Capture the cell that displays the provided text and extract its [X, Y] central coordinate. 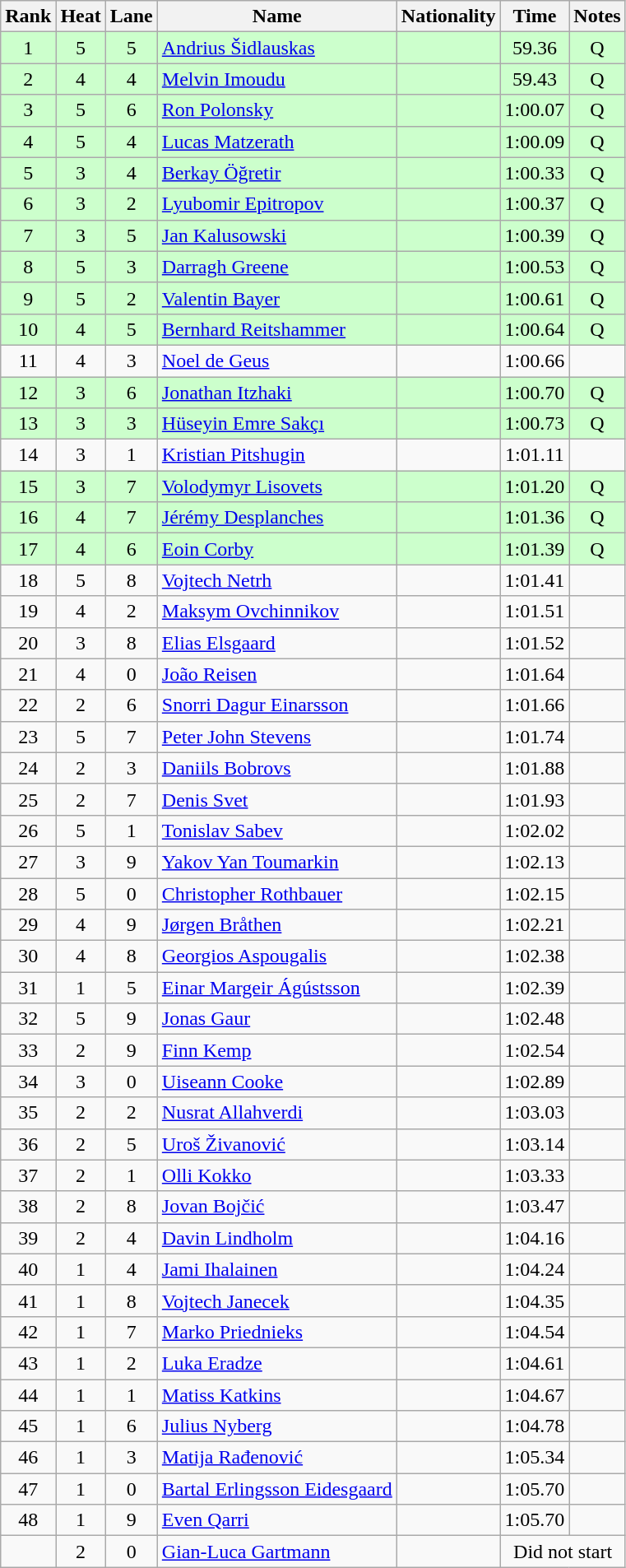
1:01.93 [535, 799]
Time [535, 16]
35 [28, 1113]
Denis Svet [276, 799]
Tonislav Sabev [276, 831]
14 [28, 455]
1:00.37 [535, 204]
18 [28, 580]
1:01.74 [535, 737]
30 [28, 956]
1:00.09 [535, 142]
40 [28, 1269]
Uroš Živanović [276, 1144]
Maksym Ovchinnikov [276, 612]
16 [28, 518]
Darragh Greene [276, 267]
17 [28, 549]
1:04.16 [535, 1238]
31 [28, 988]
Notes [597, 16]
1:02.39 [535, 988]
1:01.39 [535, 549]
19 [28, 612]
Jonathan Itzhaki [276, 393]
23 [28, 737]
45 [28, 1426]
Melvin Imoudu [276, 79]
1:02.48 [535, 1019]
Jovan Bojčić [276, 1207]
Volodymyr Lisovets [276, 486]
1:04.54 [535, 1332]
Valentin Bayer [276, 298]
Kristian Pitshugin [276, 455]
39 [28, 1238]
21 [28, 674]
24 [28, 768]
11 [28, 361]
1:01.20 [535, 486]
42 [28, 1332]
Matiss Katkins [276, 1395]
1:01.64 [535, 674]
59.36 [535, 48]
29 [28, 925]
1:00.70 [535, 393]
59.43 [535, 79]
1:01.66 [535, 705]
1:01.41 [535, 580]
Gian-Luca Gartmann [276, 1552]
1:01.11 [535, 455]
26 [28, 831]
Georgios Aspougalis [276, 956]
1:04.67 [535, 1395]
28 [28, 893]
1:04.61 [535, 1363]
1:01.88 [535, 768]
1:00.73 [535, 424]
1:00.66 [535, 361]
1:02.15 [535, 893]
38 [28, 1207]
15 [28, 486]
1:03.14 [535, 1144]
Ron Polonsky [276, 110]
Nationality [448, 16]
20 [28, 643]
Name [276, 16]
Lucas Matzerath [276, 142]
1:00.61 [535, 298]
1:02.38 [535, 956]
1:03.03 [535, 1113]
1:02.89 [535, 1082]
Peter John Stevens [276, 737]
41 [28, 1300]
Davin Lindholm [276, 1238]
1:03.47 [535, 1207]
Heat [81, 16]
10 [28, 329]
47 [28, 1489]
1:04.24 [535, 1269]
Vojtech Netrh [276, 580]
Bernhard Reitshammer [276, 329]
25 [28, 799]
Nusrat Allahverdi [276, 1113]
Vojtech Janecek [276, 1300]
1:00.39 [535, 235]
46 [28, 1458]
22 [28, 705]
13 [28, 424]
44 [28, 1395]
37 [28, 1175]
1:01.36 [535, 518]
1:01.52 [535, 643]
27 [28, 862]
1:01.51 [535, 612]
Lane [132, 16]
1:03.33 [535, 1175]
Jan Kalusowski [276, 235]
Olli Kokko [276, 1175]
1:00.64 [535, 329]
1:02.21 [535, 925]
43 [28, 1363]
34 [28, 1082]
Marko Priednieks [276, 1332]
Hüseyin Emre Sakçı [276, 424]
Eoin Corby [276, 549]
1:04.78 [535, 1426]
1:00.33 [535, 173]
36 [28, 1144]
1:05.34 [535, 1458]
Einar Margeir Ágústsson [276, 988]
Uiseann Cooke [276, 1082]
Even Qarri [276, 1520]
Luka Eradze [276, 1363]
Yakov Yan Toumarkin [276, 862]
48 [28, 1520]
Berkay Öğretir [276, 173]
Lyubomir Epitropov [276, 204]
1:02.02 [535, 831]
Bartal Erlingsson Eidesgaard [276, 1489]
32 [28, 1019]
33 [28, 1050]
Jørgen Bråthen [276, 925]
Jami Ihalainen [276, 1269]
1:02.54 [535, 1050]
Matija Rađenović [276, 1458]
Did not start [563, 1552]
Jérémy Desplanches [276, 518]
Rank [28, 16]
Snorri Dagur Einarsson [276, 705]
Finn Kemp [276, 1050]
1:04.35 [535, 1300]
12 [28, 393]
Daniils Bobrovs [276, 768]
Jonas Gaur [276, 1019]
Andrius Šidlauskas [276, 48]
Julius Nyberg [276, 1426]
Christopher Rothbauer [276, 893]
Noel de Geus [276, 361]
João Reisen [276, 674]
1:00.07 [535, 110]
1:02.13 [535, 862]
1:00.53 [535, 267]
Elias Elsgaard [276, 643]
